Determine the [x, y] coordinate at the center of the cell enclosing the given text.  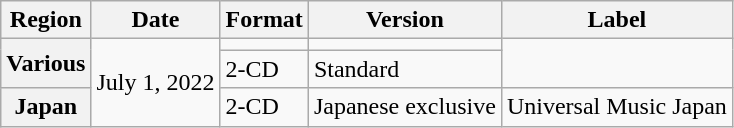
Version [404, 20]
Japan [46, 107]
Universal Music Japan [616, 107]
Various [46, 64]
Standard [404, 69]
Format [264, 20]
July 1, 2022 [156, 82]
Date [156, 20]
Label [616, 20]
Region [46, 20]
Japanese exclusive [404, 107]
